Output the (x, y) coordinate of the center of the cell containing the given text.  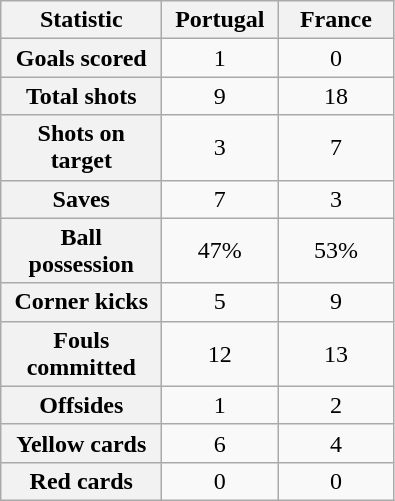
12 (220, 354)
47% (220, 250)
Yellow cards (82, 443)
4 (336, 443)
6 (220, 443)
Goals scored (82, 58)
Ball possession (82, 250)
Saves (82, 199)
France (336, 20)
Offsides (82, 405)
Statistic (82, 20)
Total shots (82, 96)
5 (220, 302)
53% (336, 250)
Shots on target (82, 148)
13 (336, 354)
Fouls committed (82, 354)
2 (336, 405)
Red cards (82, 481)
Corner kicks (82, 302)
18 (336, 96)
Portugal (220, 20)
